Capture the cell that displays the provided text and extract its (X, Y) central coordinate. 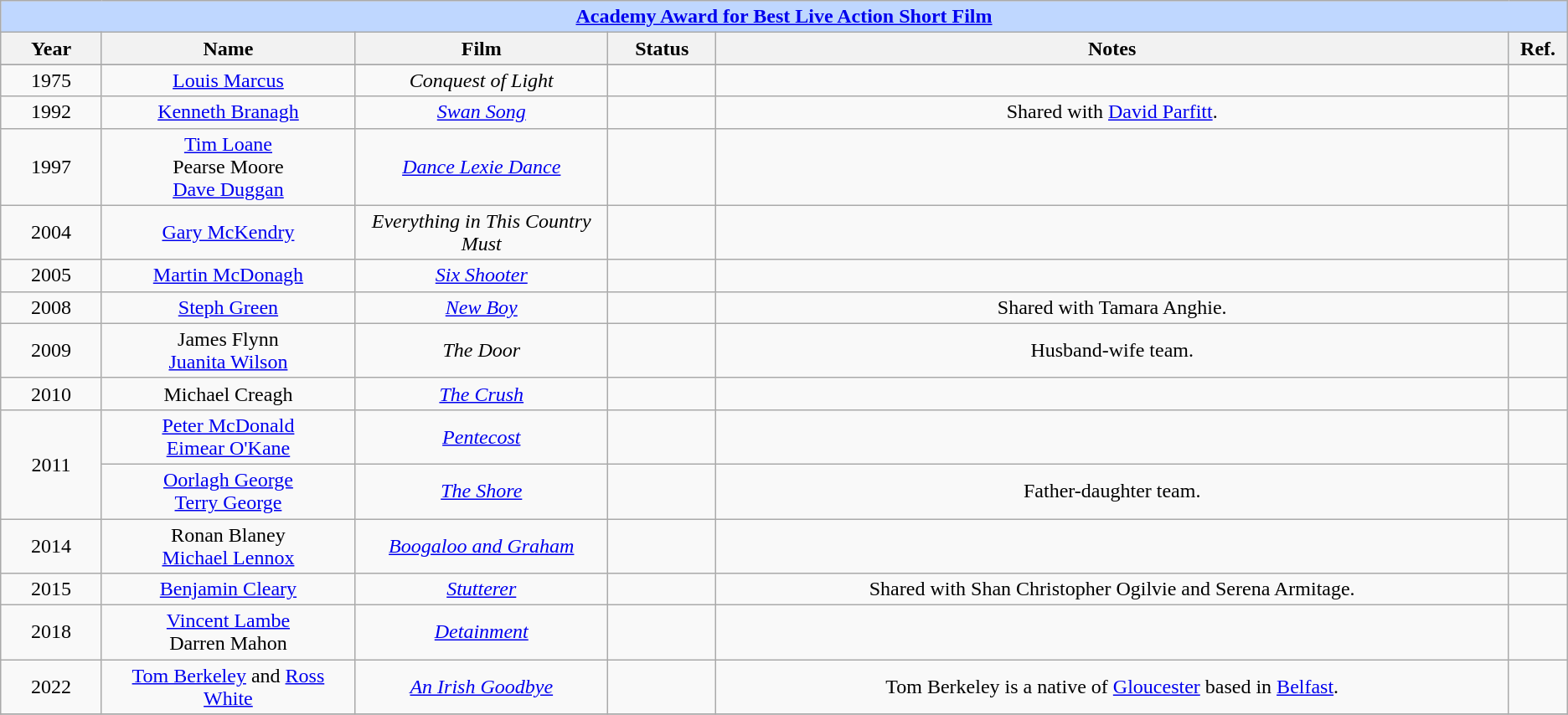
Gary McKendry (228, 233)
Year (52, 49)
Boogaloo and Graham (482, 546)
Stutterer (482, 589)
1997 (52, 167)
Louis Marcus (228, 80)
Ronan BlaneyMichael Lennox (228, 546)
An Irish Goodbye (482, 687)
Film (482, 49)
Dance Lexie Dance (482, 167)
2018 (52, 633)
Ref. (1538, 49)
Notes (1112, 49)
Shared with Tamara Anghie. (1112, 307)
2008 (52, 307)
Everything in This Country Must (482, 233)
Peter McDonald Eimear O'Kane (228, 437)
2010 (52, 394)
Benjamin Cleary (228, 589)
Shared with Shan Christopher Ogilvie and Serena Armitage. (1112, 589)
2009 (52, 350)
Shared with David Parfitt. (1112, 112)
2004 (52, 233)
Detainment (482, 633)
Status (662, 49)
Husband-wife team. (1112, 350)
Steph Green (228, 307)
Conquest of Light (482, 80)
2014 (52, 546)
James FlynnJuanita Wilson (228, 350)
Martin McDonagh (228, 275)
The Shore (482, 491)
Six Shooter (482, 275)
Oorlagh GeorgeTerry George (228, 491)
Tim LoanePearse MooreDave Duggan (228, 167)
2011 (52, 464)
Swan Song (482, 112)
1992 (52, 112)
2022 (52, 687)
Tom Berkeley and Ross White (228, 687)
New Boy (482, 307)
Kenneth Branagh (228, 112)
Vincent Lambe Darren Mahon (228, 633)
Michael Creagh (228, 394)
Name (228, 49)
The Crush (482, 394)
1975 (52, 80)
Father-daughter team. (1112, 491)
2015 (52, 589)
Pentecost (482, 437)
2005 (52, 275)
Academy Award for Best Live Action Short Film (784, 17)
The Door (482, 350)
Tom Berkeley is a native of Gloucester based in Belfast. (1112, 687)
